Scan for the cell matching the given text and deliver its (X, Y) coordinate at center. 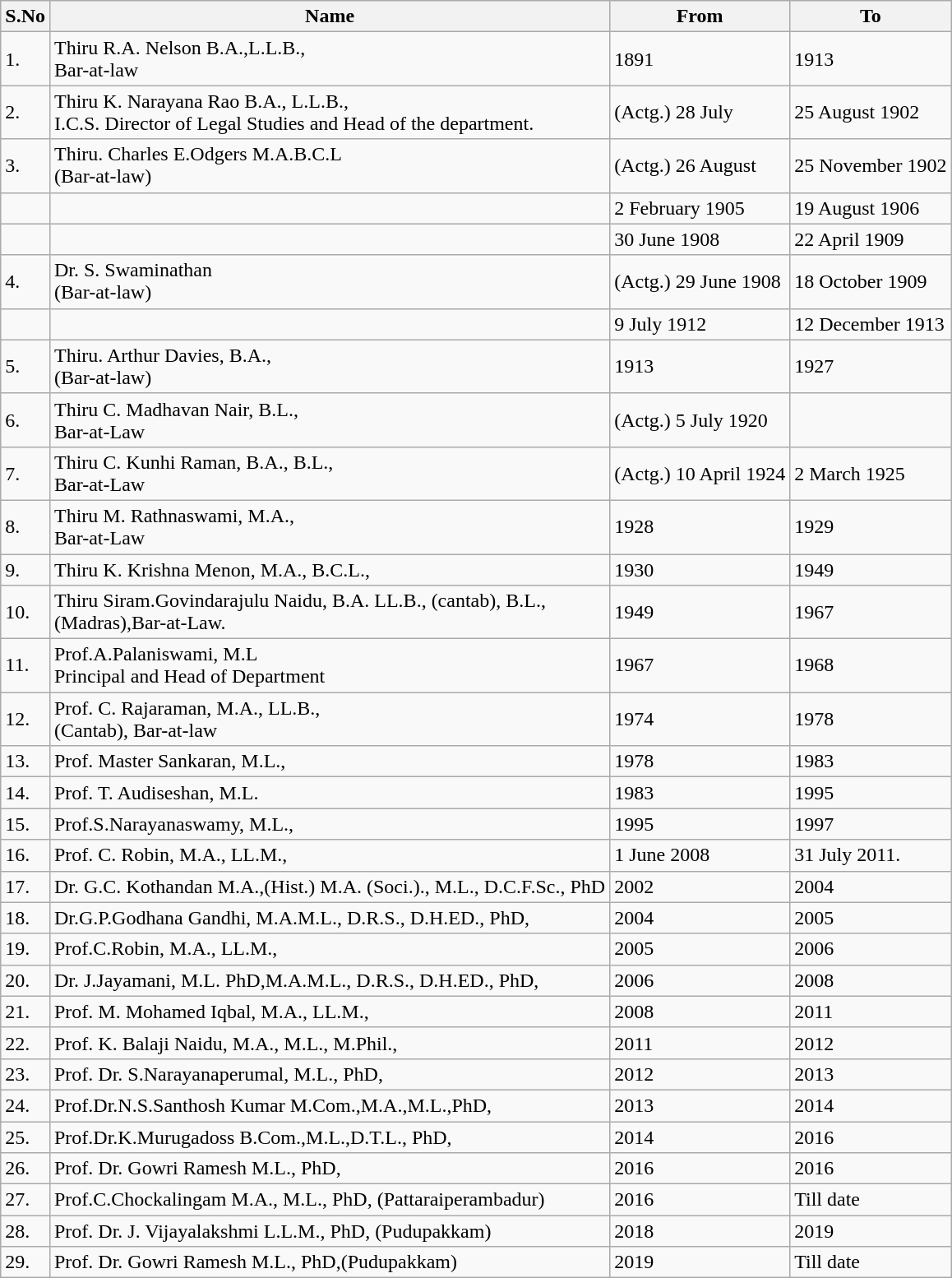
1968 (871, 666)
Prof.Dr.N.S.Santhosh Kumar M.Com.,M.A.,M.L.,PhD, (329, 1105)
(Actg.) 5 July 1920 (700, 419)
1997 (871, 824)
2002 (700, 887)
30 June 1908 (700, 239)
Thiru K. Narayana Rao B.A., L.L.B.,I.C.S. Director of Legal Studies and Head of the department. (329, 112)
8. (25, 526)
(Actg.) 10 April 1924 (700, 474)
Dr.G.P.Godhana Gandhi, M.A.M.L., D.R.S., D.H.ED., PhD, (329, 918)
Prof.Dr.K.Murugadoss B.Com.,M.L.,D.T.L., PhD, (329, 1137)
29. (25, 1262)
Thiru M. Rathnaswami, M.A.,Bar-at-Law (329, 526)
27. (25, 1200)
11. (25, 666)
Prof. K. Balaji Naidu, M.A., M.L., M.Phil., (329, 1043)
25. (25, 1137)
15. (25, 824)
Prof. Dr. S.Narayanaperumal, M.L., PhD, (329, 1074)
(Actg.) 26 August (700, 166)
25 August 1902 (871, 112)
10. (25, 612)
12 December 1913 (871, 324)
2 March 1925 (871, 474)
19 August 1906 (871, 208)
1928 (700, 526)
Prof. T. Audiseshan, M.L. (329, 793)
To (871, 16)
Dr. J.Jayamani, M.L. PhD,M.A.M.L., D.R.S., D.H.ED., PhD, (329, 980)
Name (329, 16)
Prof. C. Robin, M.A., LL.M., (329, 855)
Thiru R.A. Nelson B.A.,L.L.B.,Bar-at-law (329, 59)
Thiru Siram.Govindarajulu Naidu, B.A. LL.B., (cantab), B.L.,(Madras),Bar-at-Law. (329, 612)
Thiru C. Kunhi Raman, B.A., B.L.,Bar-at-Law (329, 474)
22. (25, 1043)
Prof.C.Chockalingam M.A., M.L., PhD, (Pattaraiperambadur) (329, 1200)
Prof. Dr. Gowri Ramesh M.L., PhD, (329, 1169)
(Actg.) 29 June 1908 (700, 281)
7. (25, 474)
Prof.C.Robin, M.A., LL.M., (329, 949)
1. (25, 59)
Thiru C. Madhavan Nair, B.L.,Bar-at-Law (329, 419)
25 November 1902 (871, 166)
Prof.A.Palaniswami, M.LPrincipal and Head of Department (329, 666)
20. (25, 980)
21. (25, 1012)
Thiru. Charles E.Odgers M.A.B.C.L(Bar-at-law) (329, 166)
Prof.S.Narayanaswamy, M.L., (329, 824)
1927 (871, 367)
Thiru. Arthur Davies, B.A.,(Bar-at-law) (329, 367)
Prof. Master Sankaran, M.L., (329, 762)
17. (25, 887)
Thiru K. Krishna Menon, M.A., B.C.L., (329, 570)
Dr. S. Swaminathan(Bar-at-law) (329, 281)
1 June 2008 (700, 855)
19. (25, 949)
1974 (700, 719)
9. (25, 570)
2 February 1905 (700, 208)
1930 (700, 570)
Prof. M. Mohamed Iqbal, M.A., LL.M., (329, 1012)
3. (25, 166)
Prof. Dr. Gowri Ramesh M.L., PhD,(Pudupakkam) (329, 1262)
Prof. Dr. J. Vijayalakshmi L.L.M., PhD, (Pudupakkam) (329, 1231)
13. (25, 762)
18. (25, 918)
12. (25, 719)
Prof. C. Rajaraman, M.A., LL.B.,(Cantab), Bar-at-law (329, 719)
From (700, 16)
1929 (871, 526)
26. (25, 1169)
5. (25, 367)
31 July 2011. (871, 855)
(Actg.) 28 July (700, 112)
Dr. G.C. Kothandan M.A.,(Hist.) M.A. (Soci.)., M.L., D.C.F.Sc., PhD (329, 887)
9 July 1912 (700, 324)
28. (25, 1231)
23. (25, 1074)
18 October 1909 (871, 281)
16. (25, 855)
22 April 1909 (871, 239)
14. (25, 793)
24. (25, 1105)
4. (25, 281)
6. (25, 419)
1891 (700, 59)
2018 (700, 1231)
S.No (25, 16)
2. (25, 112)
